Determine the (x, y) coordinate at the center of the cell enclosing the given text.  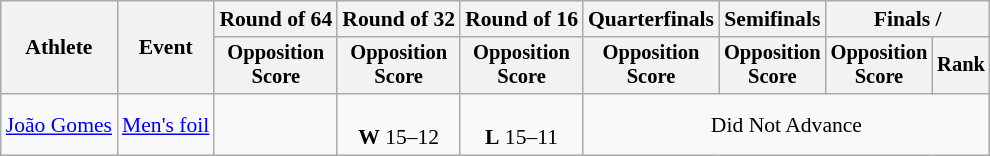
Did Not Advance (786, 124)
Rank (961, 66)
Round of 16 (522, 19)
João Gomes (59, 124)
Semifinals (772, 19)
Men's foil (166, 124)
Event (166, 48)
W 15–12 (398, 124)
Athlete (59, 48)
Finals / (908, 19)
Round of 32 (398, 19)
Round of 64 (276, 19)
Quarterfinals (651, 19)
L 15–11 (522, 124)
